For the text-containing cell, return its midpoint in [x, y] coordinate format. 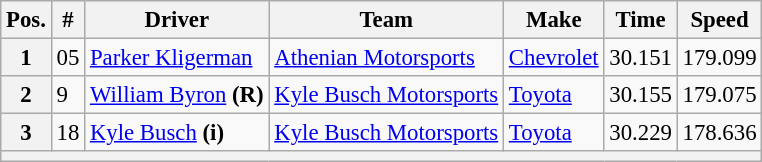
Pos. [26, 20]
3 [26, 133]
Driver [177, 20]
Time [640, 20]
2 [26, 95]
18 [68, 133]
30.229 [640, 133]
# [68, 20]
Chevrolet [554, 58]
Parker Kligerman [177, 58]
Make [554, 20]
05 [68, 58]
179.099 [720, 58]
Kyle Busch (i) [177, 133]
30.155 [640, 95]
William Byron (R) [177, 95]
9 [68, 95]
1 [26, 58]
Athenian Motorsports [386, 58]
30.151 [640, 58]
Team [386, 20]
179.075 [720, 95]
Speed [720, 20]
178.636 [720, 133]
